Search for the cell housing the specified text and yield its (x, y) center coordinate. 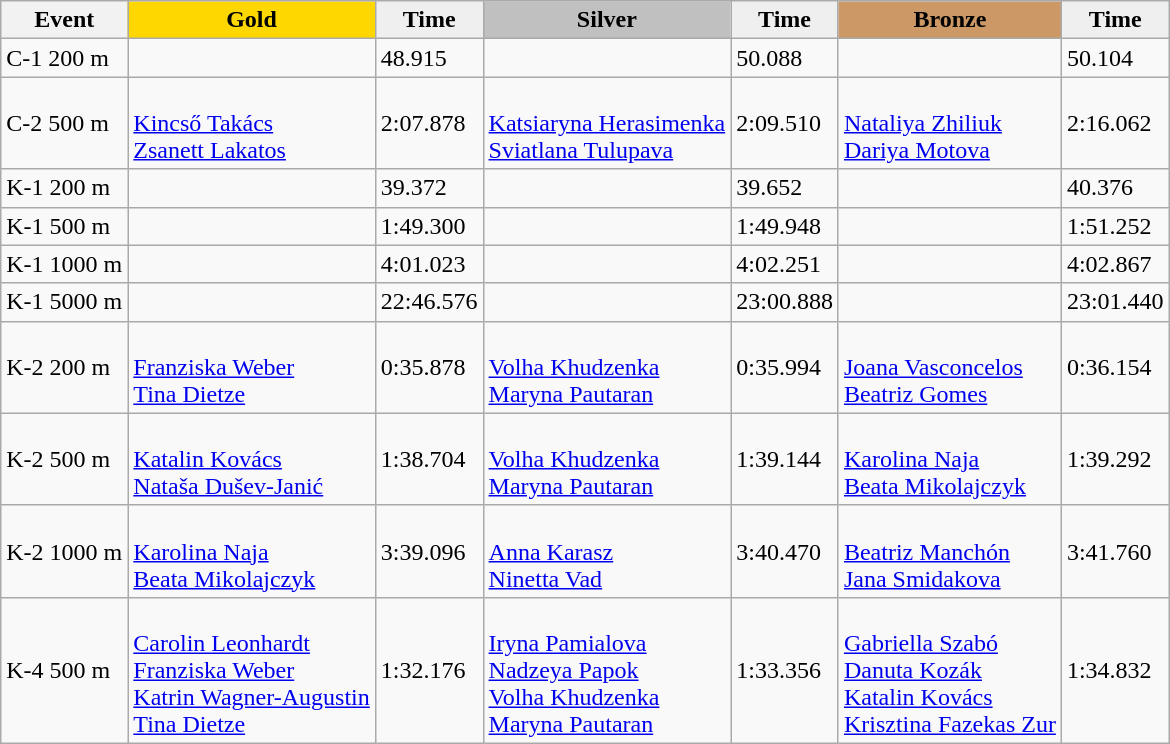
K-1 500 m (64, 226)
1:49.948 (785, 226)
0:35.878 (429, 367)
K-2 500 m (64, 459)
1:34.832 (1115, 670)
50.088 (785, 58)
1:39.292 (1115, 459)
39.652 (785, 188)
3:41.760 (1115, 551)
48.915 (429, 58)
1:51.252 (1115, 226)
Franziska WeberTina Dietze (252, 367)
K-4 500 m (64, 670)
1:39.144 (785, 459)
K-2 200 m (64, 367)
Beatriz ManchónJana Smidakova (950, 551)
Iryna PamialovaNadzeya PapokVolha KhudzenkaMaryna Pautaran (607, 670)
3:40.470 (785, 551)
1:32.176 (429, 670)
4:01.023 (429, 264)
Anna KaraszNinetta Vad (607, 551)
Joana VasconcelosBeatriz Gomes (950, 367)
0:36.154 (1115, 367)
1:33.356 (785, 670)
1:38.704 (429, 459)
4:02.251 (785, 264)
2:16.062 (1115, 123)
Carolin LeonhardtFranziska WeberKatrin Wagner-AugustinTina Dietze (252, 670)
40.376 (1115, 188)
2:09.510 (785, 123)
K-2 1000 m (64, 551)
Gabriella SzabóDanuta KozákKatalin KovácsKrisztina Fazekas Zur (950, 670)
0:35.994 (785, 367)
Katalin KovácsNataša Dušev-Janić (252, 459)
Bronze (950, 20)
39.372 (429, 188)
C-1 200 m (64, 58)
23:00.888 (785, 302)
K-1 5000 m (64, 302)
C-2 500 m (64, 123)
Event (64, 20)
22:46.576 (429, 302)
50.104 (1115, 58)
Katsiaryna HerasimenkaSviatlana Tulupava (607, 123)
4:02.867 (1115, 264)
23:01.440 (1115, 302)
K-1 200 m (64, 188)
K-1 1000 m (64, 264)
2:07.878 (429, 123)
Nataliya ZhiliukDariya Motova (950, 123)
3:39.096 (429, 551)
Gold (252, 20)
Kincső TakácsZsanett Lakatos (252, 123)
Silver (607, 20)
1:49.300 (429, 226)
